Return the [X, Y] coordinate for the center point of the cell that contains the specified text.  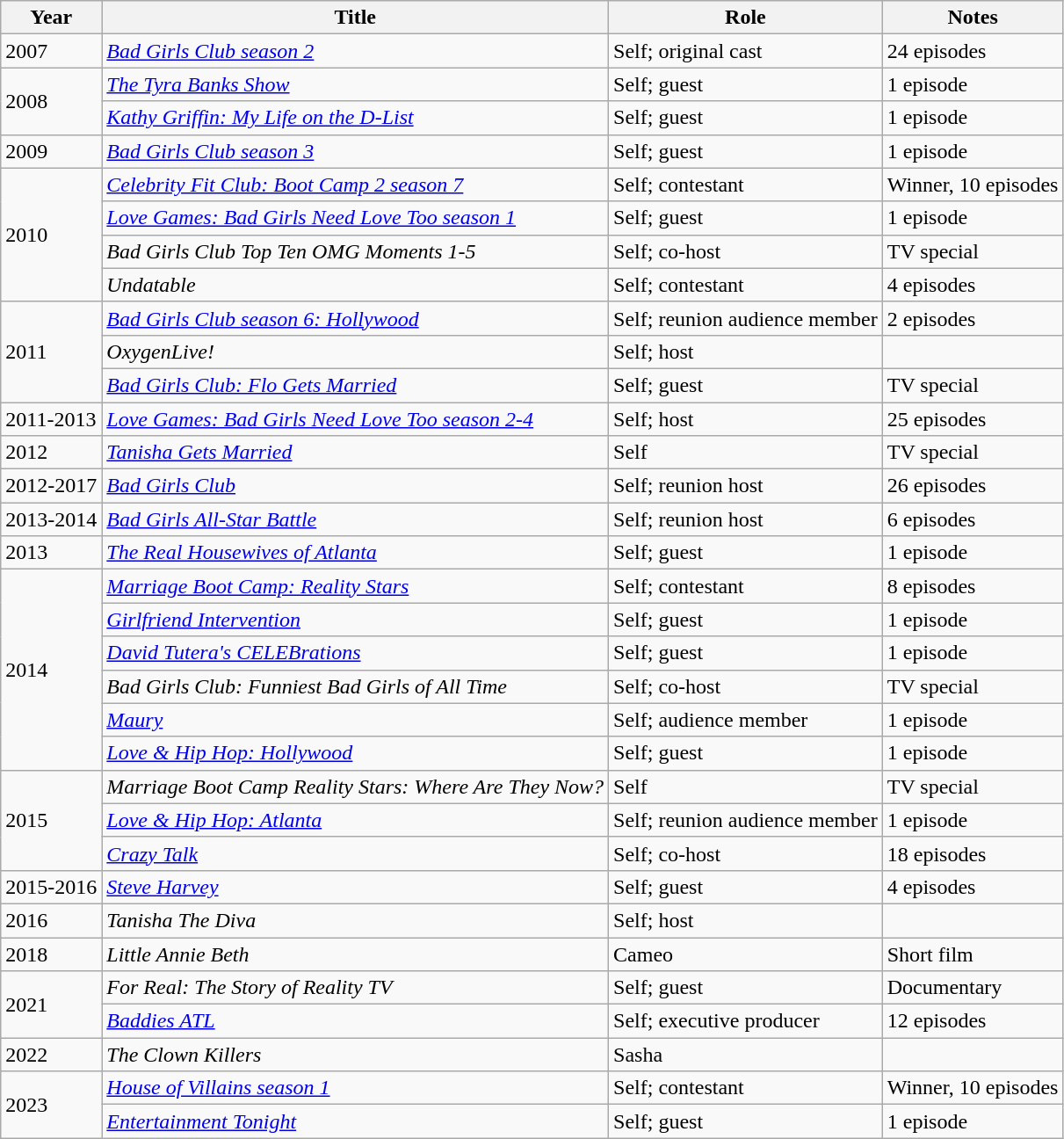
18 episodes [973, 853]
2011 [51, 352]
2023 [51, 1105]
2018 [51, 954]
Title [355, 18]
2012-2017 [51, 486]
12 episodes [973, 1021]
24 episodes [973, 51]
Love Games: Bad Girls Need Love Too season 1 [355, 218]
Short film [973, 954]
2014 [51, 670]
The Tyra Banks Show [355, 84]
8 episodes [973, 586]
Sasha [746, 1055]
Entertainment Tonight [355, 1121]
Bad Girls Club season 6: Hollywood [355, 318]
2009 [51, 151]
2016 [51, 920]
2022 [51, 1055]
2012 [51, 453]
Marriage Boot Camp: Reality Stars [355, 586]
6 episodes [973, 519]
Marriage Boot Camp Reality Stars: Where Are They Now? [355, 787]
Girlfriend Intervention [355, 620]
Love Games: Bad Girls Need Love Too season 2-4 [355, 419]
26 episodes [973, 486]
Love & Hip Hop: Atlanta [355, 820]
Maury [355, 720]
House of Villains season 1 [355, 1088]
2021 [51, 1005]
Bad Girls Club: Flo Gets Married [355, 385]
2007 [51, 51]
Crazy Talk [355, 853]
25 episodes [973, 419]
Notes [973, 18]
OxygenLive! [355, 352]
2011-2013 [51, 419]
Bad Girls Club Top Ten OMG Moments 1-5 [355, 251]
Steve Harvey [355, 887]
2010 [51, 235]
Kathy Griffin: My Life on the D-List [355, 118]
Cameo [746, 954]
The Real Housewives of Atlanta [355, 553]
2 episodes [973, 318]
2008 [51, 101]
Undatable [355, 285]
Year [51, 18]
The Clown Killers [355, 1055]
Self; audience member [746, 720]
Tanisha The Diva [355, 920]
Role [746, 18]
Love & Hip Hop: Hollywood [355, 753]
Bad Girls Club season 3 [355, 151]
Bad Girls Club season 2 [355, 51]
David Tutera's CELEBrations [355, 653]
2015-2016 [51, 887]
Celebrity Fit Club: Boot Camp 2 season 7 [355, 185]
Bad Girls All-Star Battle [355, 519]
Bad Girls Club [355, 486]
Self; original cast [746, 51]
For Real: The Story of Reality TV [355, 988]
2015 [51, 820]
Bad Girls Club: Funniest Bad Girls of All Time [355, 686]
2013-2014 [51, 519]
Tanisha Gets Married [355, 453]
Documentary [973, 988]
Baddies ATL [355, 1021]
2013 [51, 553]
Self; executive producer [746, 1021]
Little Annie Beth [355, 954]
